For the text-containing cell, return its midpoint in [X, Y] coordinate format. 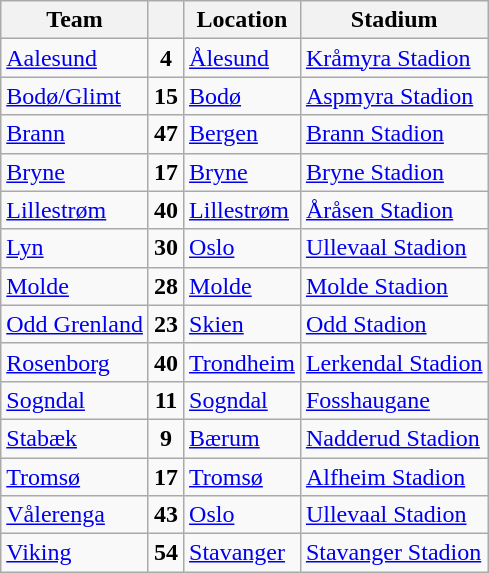
Skien [242, 324]
Team [75, 20]
Viking [75, 553]
Bryne Stadion [394, 172]
Stavanger Stadion [394, 553]
Trondheim [242, 362]
4 [166, 58]
Ålesund [242, 58]
Lerkendal Stadion [394, 362]
47 [166, 134]
Location [242, 20]
Odd Grenland [75, 324]
Nadderud Stadion [394, 438]
Stadium [394, 20]
54 [166, 553]
30 [166, 248]
Aspmyra Stadion [394, 96]
Vålerenga [75, 515]
Kråmyra Stadion [394, 58]
Bærum [242, 438]
Brann [75, 134]
Stavanger [242, 553]
Lyn [75, 248]
Molde Stadion [394, 286]
11 [166, 400]
Brann Stadion [394, 134]
43 [166, 515]
28 [166, 286]
23 [166, 324]
Aalesund [75, 58]
Fosshaugane [394, 400]
Stabæk [75, 438]
Åråsen Stadion [394, 210]
Bergen [242, 134]
Odd Stadion [394, 324]
Bodø/Glimt [75, 96]
15 [166, 96]
Rosenborg [75, 362]
Alfheim Stadion [394, 477]
Bodø [242, 96]
9 [166, 438]
